Return the [x, y] coordinate for the center point of the cell that contains the specified text.  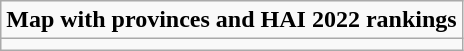
Map with provinces and HAI 2022 rankings [232, 20]
